Scan for the cell matching the given text and deliver its (x, y) coordinate at center. 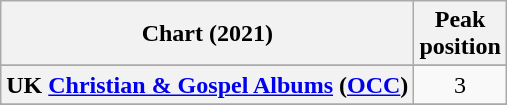
Chart (2021) (208, 34)
3 (460, 85)
UK Christian & Gospel Albums (OCC) (208, 85)
Peakposition (460, 34)
